Output the [X, Y] coordinate of the center of the cell containing the given text.  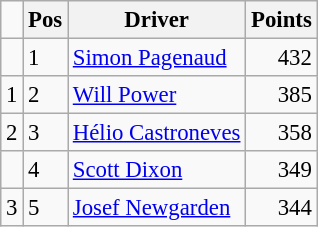
Points [282, 20]
5 [46, 208]
Pos [46, 20]
Will Power [157, 95]
344 [282, 208]
Scott Dixon [157, 170]
349 [282, 170]
385 [282, 95]
4 [46, 170]
Josef Newgarden [157, 208]
Simon Pagenaud [157, 58]
Driver [157, 20]
358 [282, 133]
Hélio Castroneves [157, 133]
432 [282, 58]
